Detect which cell encompasses the target text, then output its [x, y] center coordinate. 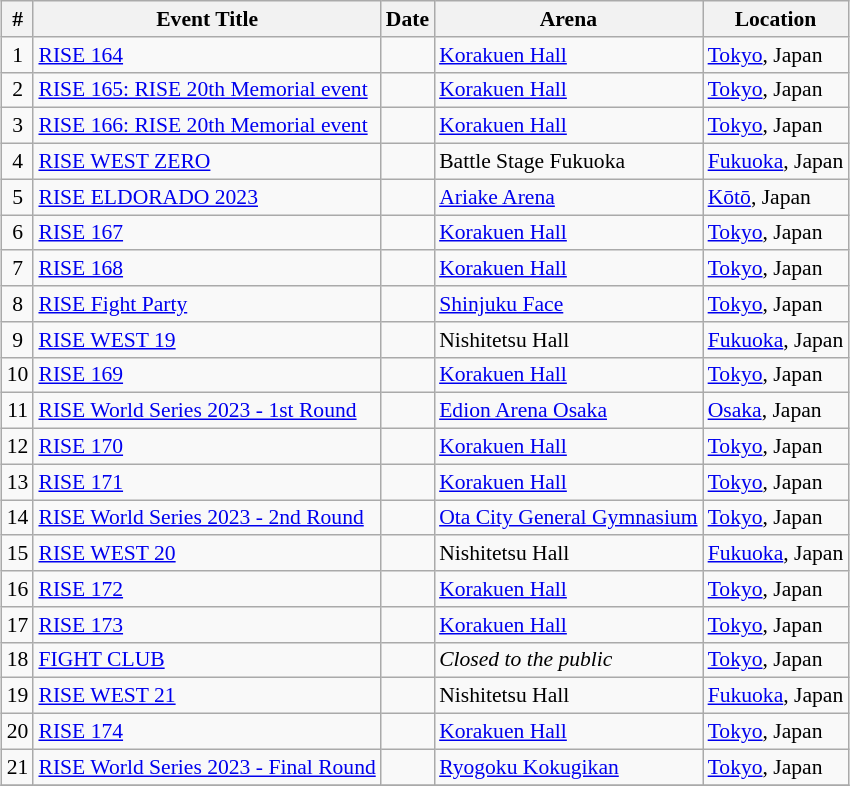
RISE 173 [206, 625]
Arena [568, 19]
RISE 166: RISE 20th Memorial event [206, 126]
RISE 164 [206, 55]
1 [18, 55]
Event Title [206, 19]
2 [18, 90]
Closed to the public [568, 660]
5 [18, 197]
RISE 165: RISE 20th Memorial event [206, 90]
RISE World Series 2023 - 2nd Round [206, 518]
13 [18, 482]
RISE WEST 19 [206, 340]
Location [776, 19]
20 [18, 732]
3 [18, 126]
10 [18, 375]
17 [18, 625]
7 [18, 269]
Edion Arena Osaka [568, 411]
4 [18, 162]
RISE WEST 21 [206, 696]
Date [408, 19]
RISE ELDORADO 2023 [206, 197]
FIGHT CLUB [206, 660]
Osaka, Japan [776, 411]
RISE 171 [206, 482]
RISE WEST ZERO [206, 162]
RISE WEST 20 [206, 554]
RISE 169 [206, 375]
RISE Fight Party [206, 304]
RISE 170 [206, 447]
6 [18, 233]
Battle Stage Fukuoka [568, 162]
18 [18, 660]
RISE 167 [206, 233]
# [18, 19]
9 [18, 340]
RISE World Series 2023 - 1st Round [206, 411]
Kōtō, Japan [776, 197]
RISE 168 [206, 269]
21 [18, 767]
12 [18, 447]
19 [18, 696]
RISE 172 [206, 589]
15 [18, 554]
Ariake Arena [568, 197]
Ota City General Gymnasium [568, 518]
11 [18, 411]
RISE 174 [206, 732]
16 [18, 589]
Ryogoku Kokugikan [568, 767]
RISE World Series 2023 - Final Round [206, 767]
Shinjuku Face [568, 304]
8 [18, 304]
14 [18, 518]
